Return the (x, y) coordinate for the center point of the cell that contains the specified text.  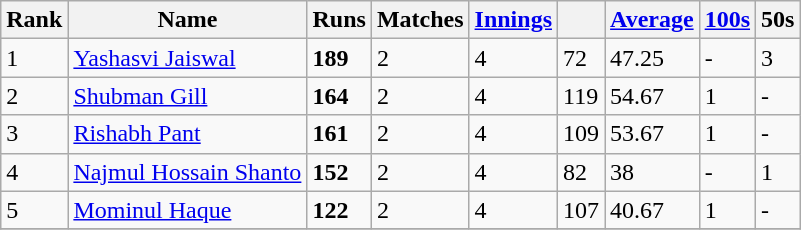
161 (339, 134)
47.25 (652, 58)
100s (727, 20)
152 (339, 172)
Average (652, 20)
Yashasvi Jaiswal (188, 58)
82 (582, 172)
Rank (34, 20)
Name (188, 20)
5 (34, 210)
107 (582, 210)
40.67 (652, 210)
119 (582, 96)
164 (339, 96)
Rishabh Pant (188, 134)
Matches (420, 20)
50s (778, 20)
72 (582, 58)
189 (339, 58)
122 (339, 210)
109 (582, 134)
Mominul Haque (188, 210)
Innings (513, 20)
38 (652, 172)
Shubman Gill (188, 96)
Runs (339, 20)
53.67 (652, 134)
Najmul Hossain Shanto (188, 172)
54.67 (652, 96)
